Locate the cell with the specified text and output its [x, y] center coordinate. 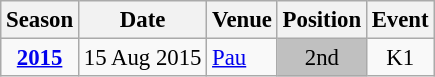
Date [142, 20]
Season [40, 20]
2nd [322, 58]
15 Aug 2015 [142, 58]
Pau [242, 58]
K1 [400, 58]
2015 [40, 58]
Event [400, 20]
Position [322, 20]
Venue [242, 20]
